Search for the cell housing the specified text and yield its [X, Y] center coordinate. 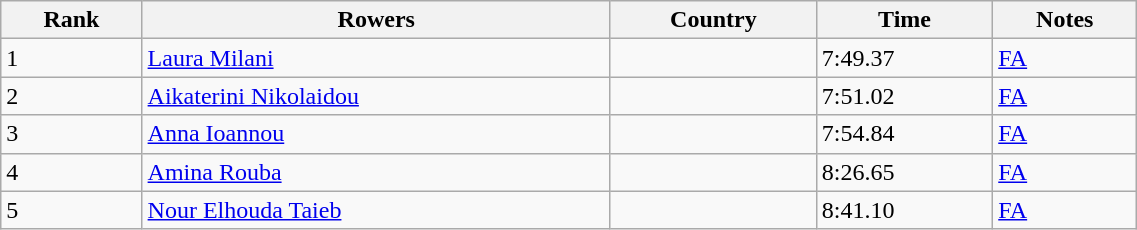
5 [72, 210]
Time [904, 20]
Anna Ioannou [376, 134]
8:26.65 [904, 172]
7:54.84 [904, 134]
8:41.10 [904, 210]
4 [72, 172]
Laura Milani [376, 58]
Rowers [376, 20]
3 [72, 134]
7:49.37 [904, 58]
Country [713, 20]
Aikaterini Nikolaidou [376, 96]
Nour Elhouda Taieb [376, 210]
7:51.02 [904, 96]
2 [72, 96]
Amina Rouba [376, 172]
Rank [72, 20]
1 [72, 58]
Notes [1065, 20]
